Provide the [X, Y] coordinate of the cell's center where the given text is located.  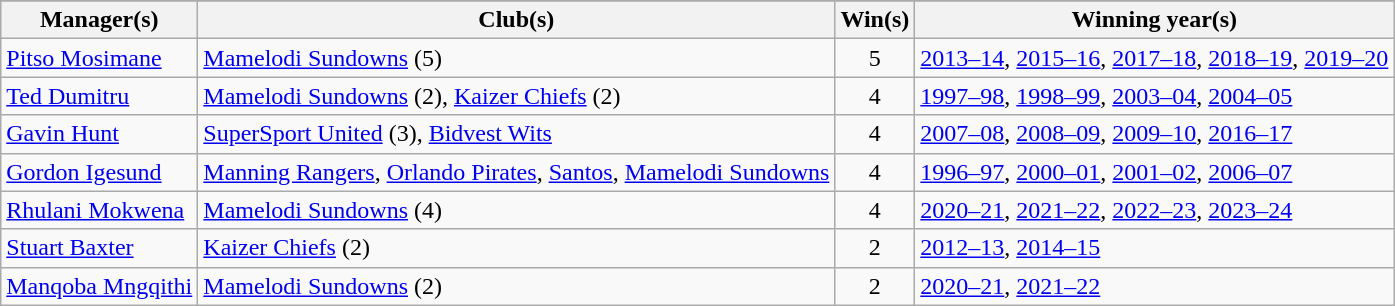
Rhulani Mokwena [100, 210]
Win(s) [875, 20]
Kaizer Chiefs (2) [516, 248]
Manqoba Mngqithi [100, 286]
Mamelodi Sundowns (2) [516, 286]
2012–13, 2014–15 [1154, 248]
Manning Rangers, Orlando Pirates, Santos, Mamelodi Sundowns [516, 172]
Gavin Hunt [100, 134]
2020–21, 2021–22, 2022–23, 2023–24 [1154, 210]
Manager(s) [100, 20]
5 [875, 58]
Gordon Igesund [100, 172]
Ted Dumitru [100, 96]
Mamelodi Sundowns (2), Kaizer Chiefs (2) [516, 96]
Stuart Baxter [100, 248]
Winning year(s) [1154, 20]
Mamelodi Sundowns (4) [516, 210]
Pitso Mosimane [100, 58]
SuperSport United (3), Bidvest Wits [516, 134]
2020–21, 2021–22 [1154, 286]
1996–97, 2000–01, 2001–02, 2006–07 [1154, 172]
1997–98, 1998–99, 2003–04, 2004–05 [1154, 96]
2007–08, 2008–09, 2009–10, 2016–17 [1154, 134]
2013–14, 2015–16, 2017–18, 2018–19, 2019–20 [1154, 58]
Club(s) [516, 20]
Mamelodi Sundowns (5) [516, 58]
